Search for the cell housing the specified text and yield its [x, y] center coordinate. 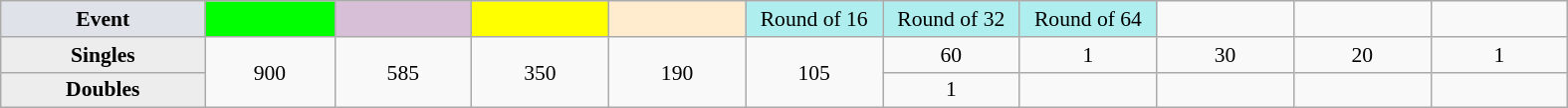
Round of 64 [1088, 19]
900 [270, 72]
190 [677, 72]
30 [1226, 55]
60 [951, 55]
Doubles [104, 90]
105 [814, 72]
Round of 32 [951, 19]
20 [1362, 55]
Event [104, 19]
585 [403, 72]
Singles [104, 55]
Round of 16 [814, 19]
350 [541, 72]
